Return (X, Y) of the center of cell containing provided text 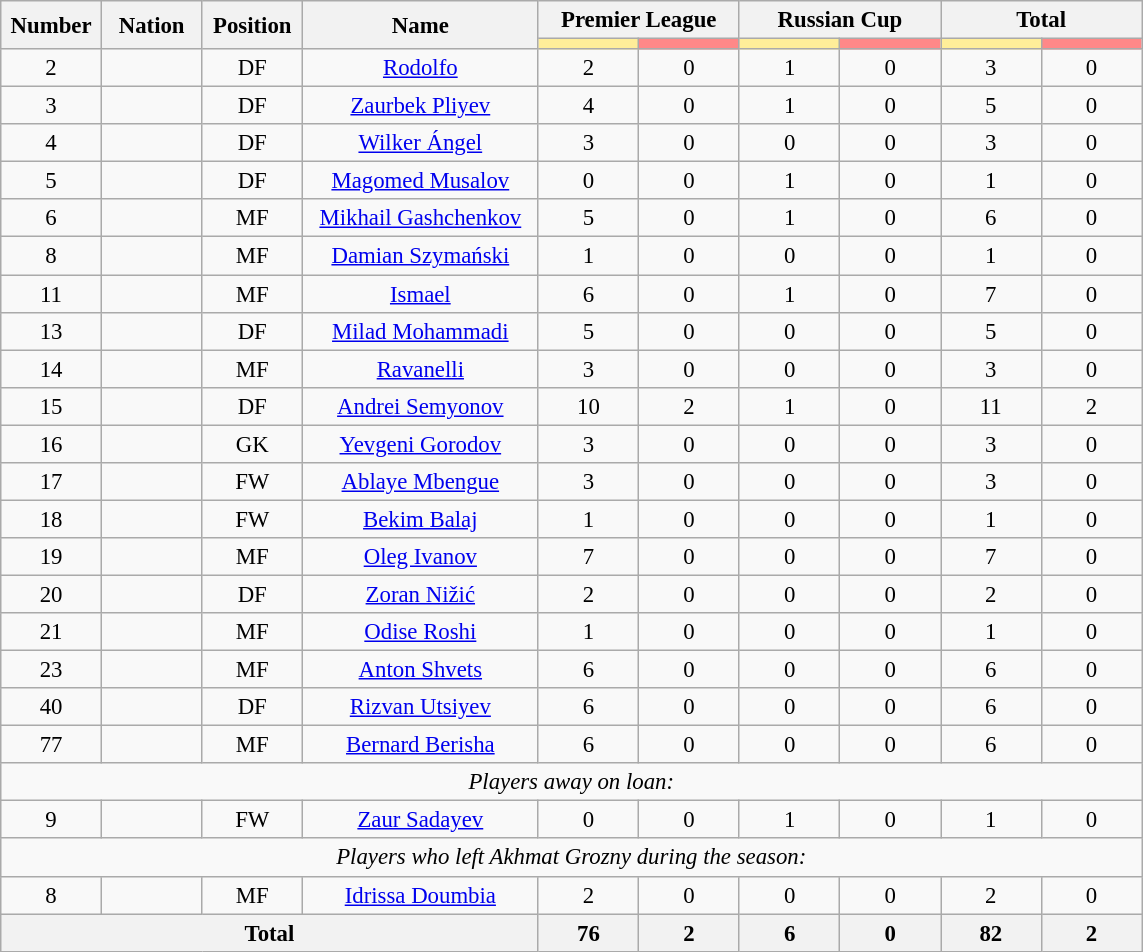
Odise Roshi (421, 632)
Damian Szymański (421, 256)
21 (52, 632)
40 (52, 707)
GK (252, 444)
Players away on loan: (572, 782)
16 (52, 444)
19 (52, 557)
82 (990, 933)
Zaur Sadayev (421, 820)
Bekim Balaj (421, 519)
Andrei Semyonov (421, 406)
15 (52, 406)
9 (52, 820)
Nation (152, 25)
18 (52, 519)
Yevgeni Gorodov (421, 444)
Idrissa Doumbia (421, 895)
Mikhail Gashchenkov (421, 219)
20 (52, 594)
Zoran Nižić (421, 594)
Milad Mohammadi (421, 331)
Players who left Akhmat Grozny during the season: (572, 858)
76 (588, 933)
Magomed Musalov (421, 181)
Anton Shvets (421, 670)
Oleg Ivanov (421, 557)
Zaurbek Pliyev (421, 106)
17 (52, 482)
13 (52, 331)
Premier League (638, 20)
Russian Cup (840, 20)
Ravanelli (421, 369)
Ismael (421, 294)
Bernard Berisha (421, 745)
77 (52, 745)
Name (421, 25)
Rodolfo (421, 68)
Position (252, 25)
10 (588, 406)
14 (52, 369)
Wilker Ángel (421, 143)
Rizvan Utsiyev (421, 707)
Number (52, 25)
Ablaye Mbengue (421, 482)
23 (52, 670)
